Return (X, Y) of the center of cell containing provided text 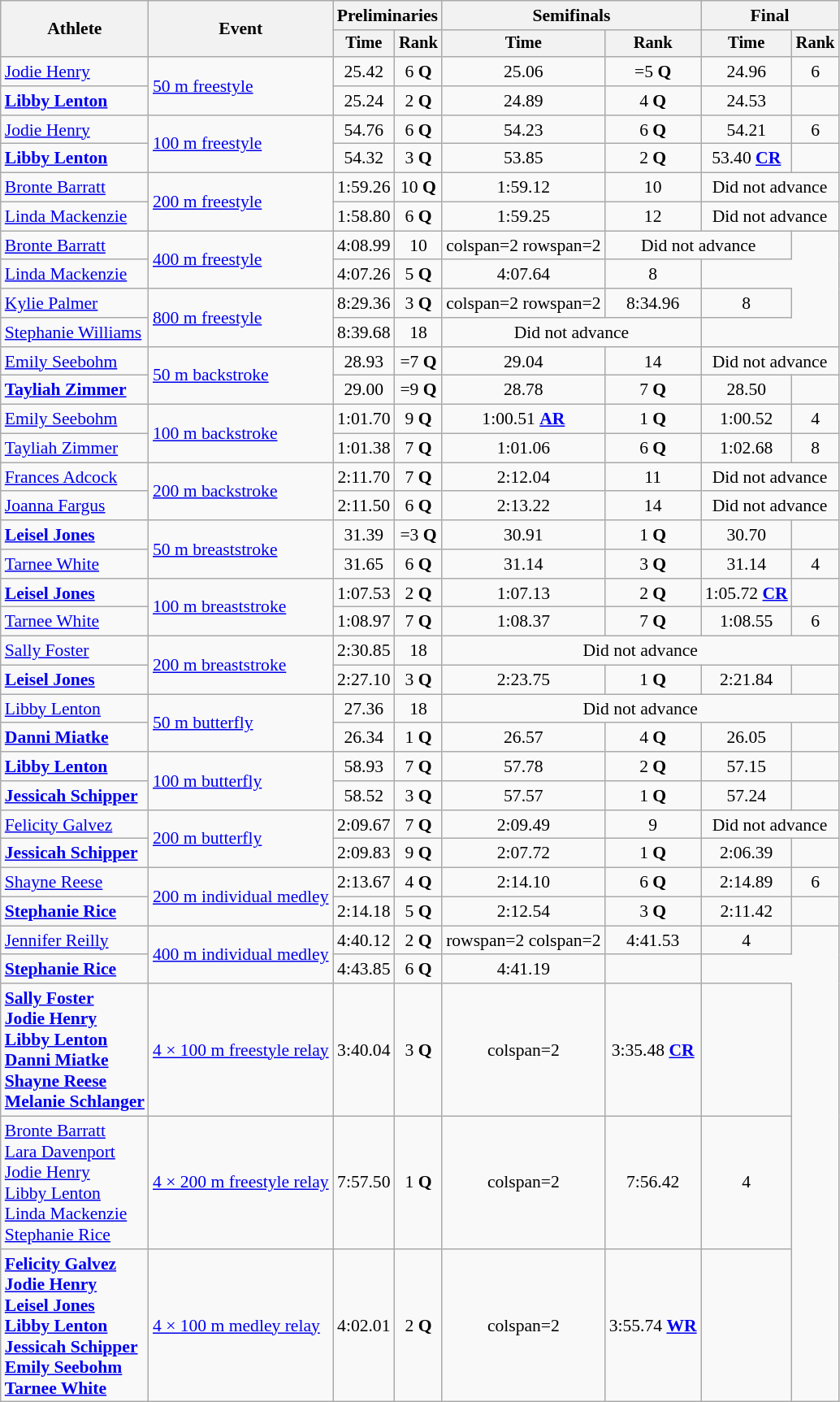
200 m backstroke (240, 491)
24.53 (747, 101)
2:13.67 (364, 883)
2:11.50 (364, 506)
10 Q (418, 188)
1:59.26 (364, 188)
50 m butterfly (240, 723)
11 (653, 477)
Kylie Palmer (75, 303)
50 m breaststroke (240, 549)
200 m breaststroke (240, 665)
4:07.64 (523, 275)
8:39.68 (364, 332)
2:11.42 (747, 912)
Danni Miatke (75, 738)
Event (240, 29)
8:29.36 (364, 303)
1:00.52 (747, 419)
58.93 (364, 766)
2:13.22 (523, 506)
1:07.53 (364, 593)
Sally Foster (75, 651)
2:14.18 (364, 912)
2:14.89 (747, 883)
2:09.83 (364, 853)
=5 Q (653, 72)
200 m butterfly (240, 839)
4 × 100 m freestyle relay (240, 1050)
30.70 (747, 535)
54.76 (364, 130)
25.06 (523, 72)
400 m individual medley (240, 954)
2:21.84 (747, 680)
57.15 (747, 766)
200 m freestyle (240, 202)
1:07.13 (523, 593)
2:23.75 (523, 680)
4:41.19 (523, 970)
4:40.12 (364, 940)
50 m backstroke (240, 375)
100 m backstroke (240, 434)
57.24 (747, 796)
=3 Q (418, 535)
1:08.37 (523, 622)
28.78 (523, 390)
2:09.49 (523, 825)
1:58.80 (364, 217)
28.50 (747, 390)
4:43.85 (364, 970)
100 m breaststroke (240, 608)
rowspan=2 colspan=2 (523, 940)
7:57.50 (364, 1183)
12 (653, 217)
Felicity Galvez (75, 825)
29.00 (364, 390)
1:05.72 CR (747, 593)
26.34 (364, 738)
Jennifer Reilly (75, 940)
2:06.39 (747, 853)
4:07.26 (364, 275)
100 m freestyle (240, 145)
2:07.72 (523, 853)
25.42 (364, 72)
Joanna Fargus (75, 506)
1:01.70 (364, 419)
7:56.42 (653, 1183)
53.40 CR (747, 158)
=7 Q (418, 362)
1:08.55 (747, 622)
4 × 200 m freestyle relay (240, 1183)
54.21 (747, 130)
1:59.25 (523, 217)
400 m freestyle (240, 260)
200 m individual medley (240, 897)
53.85 (523, 158)
31.65 (364, 564)
=9 Q (418, 390)
25.24 (364, 101)
24.89 (523, 101)
Frances Adcock (75, 477)
57.78 (523, 766)
26.57 (523, 738)
28.93 (364, 362)
1:01.06 (523, 449)
1:08.97 (364, 622)
27.36 (364, 709)
Semifinals (572, 15)
4:08.99 (364, 245)
2:27.10 (364, 680)
29.04 (523, 362)
24.96 (747, 72)
Preliminaries (388, 15)
31.39 (364, 535)
2:14.10 (523, 883)
1:00.51 AR (523, 419)
54.23 (523, 130)
30.91 (523, 535)
2:12.54 (523, 912)
Sally FosterJodie HenryLibby LentonDanni MiatkeShayne ReeseMelanie Schlanger (75, 1050)
50 m freestyle (240, 86)
100 m butterfly (240, 780)
1:59.12 (523, 188)
3:40.04 (364, 1050)
26.05 (747, 738)
800 m freestyle (240, 317)
58.52 (364, 796)
Athlete (75, 29)
8:34.96 (653, 303)
2:09.67 (364, 825)
Bronte BarrattLara DavenportJodie HenryLibby LentonLinda MackenzieStephanie Rice (75, 1183)
1:02.68 (747, 449)
Stephanie Williams (75, 332)
3:35.48 CR (653, 1050)
2:30.85 (364, 651)
54.32 (364, 158)
57.57 (523, 796)
2:12.04 (523, 477)
1:01.38 (364, 449)
2:11.70 (364, 477)
9 (653, 825)
Shayne Reese (75, 883)
4:41.53 (653, 940)
Final (770, 15)
